Locate the cell with the specified text and output its [X, Y] center coordinate. 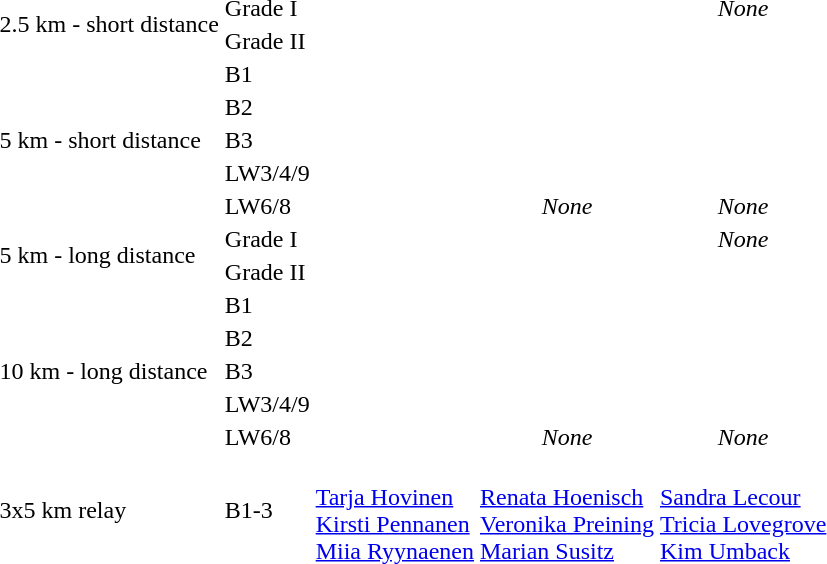
Grade I [267, 239]
